Find where the given text appears and provide that cell's center as [X, Y] coordinate. 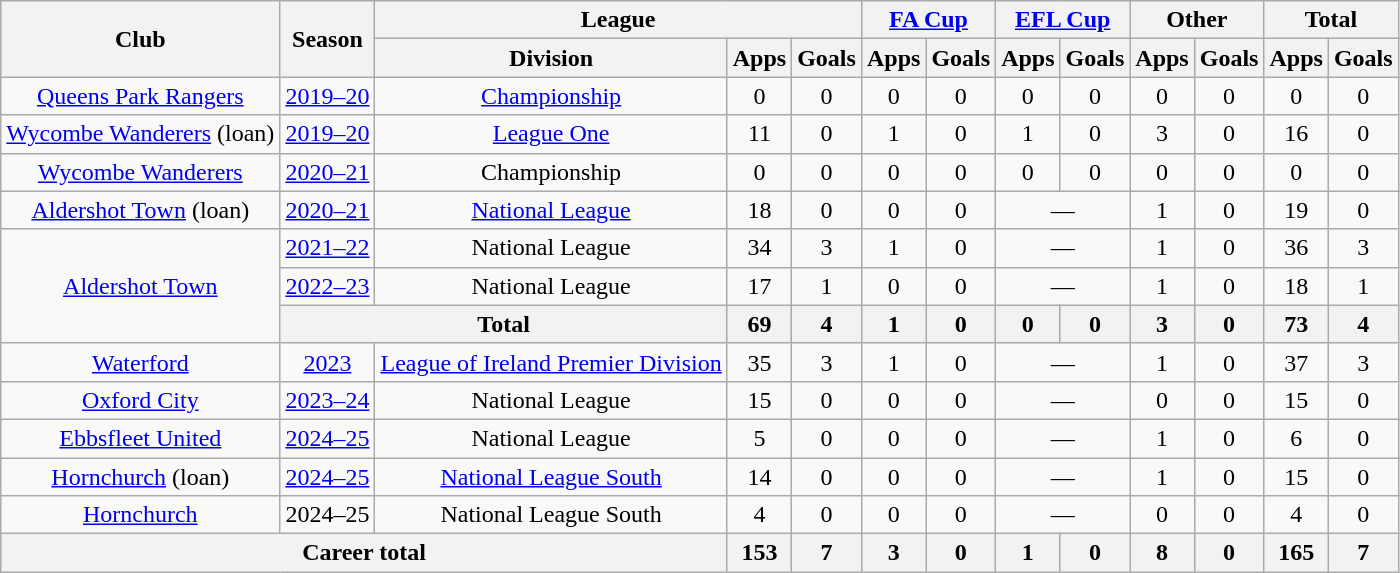
37 [1296, 362]
Oxford City [140, 400]
2023–24 [328, 400]
165 [1296, 553]
36 [1296, 248]
6 [1296, 438]
34 [759, 248]
Career total [364, 553]
Hornchurch [140, 515]
Wycombe Wanderers [140, 172]
Ebbsfleet United [140, 438]
League of Ireland Premier Division [551, 362]
Queens Park Rangers [140, 96]
5 [759, 438]
Aldershot Town [140, 286]
FA Cup [928, 20]
8 [1162, 553]
Club [140, 39]
73 [1296, 324]
Other [1197, 20]
Season [328, 39]
14 [759, 477]
69 [759, 324]
35 [759, 362]
2023 [328, 362]
Waterford [140, 362]
17 [759, 286]
League [618, 20]
2021–22 [328, 248]
16 [1296, 134]
EFL Cup [1063, 20]
Division [551, 58]
Aldershot Town (loan) [140, 210]
Wycombe Wanderers (loan) [140, 134]
19 [1296, 210]
League One [551, 134]
2022–23 [328, 286]
Hornchurch (loan) [140, 477]
11 [759, 134]
153 [759, 553]
